Extract the (x, y) coordinate from the center of the cell holding the provided text.  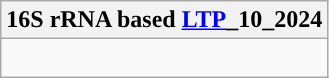
16S rRNA based LTP_10_2024 (164, 20)
